Output the [X, Y] coordinate of the center of the cell containing the given text.  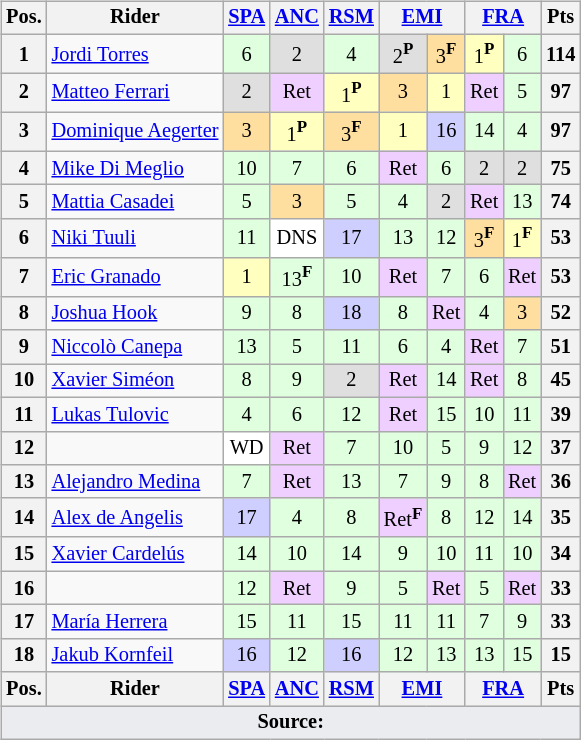
Lukas Tulovic [136, 414]
Joshua Hook [136, 313]
María Herrera [136, 622]
DNS [297, 238]
2P [403, 54]
52 [560, 313]
Jakub Kornfeil [136, 655]
Mike Di Meglio [136, 168]
75 [560, 168]
Mattia Casadei [136, 202]
51 [560, 347]
37 [560, 448]
36 [560, 482]
Jordi Torres [136, 54]
Xavier Cardelús [136, 554]
Dominique Aegerter [136, 132]
35 [560, 518]
34 [560, 554]
Source: [290, 723]
Alejandro Medina [136, 482]
114 [560, 54]
Matteo Ferrari [136, 92]
Xavier Siméon [136, 381]
RetF [403, 518]
13F [297, 276]
74 [560, 202]
Eric Granado [136, 276]
39 [560, 414]
1F [522, 238]
Niki Tuuli [136, 238]
Alex de Angelis [136, 518]
Niccolò Canepa [136, 347]
WD [246, 448]
45 [560, 381]
